Scan for the cell matching the given text and deliver its (X, Y) coordinate at center. 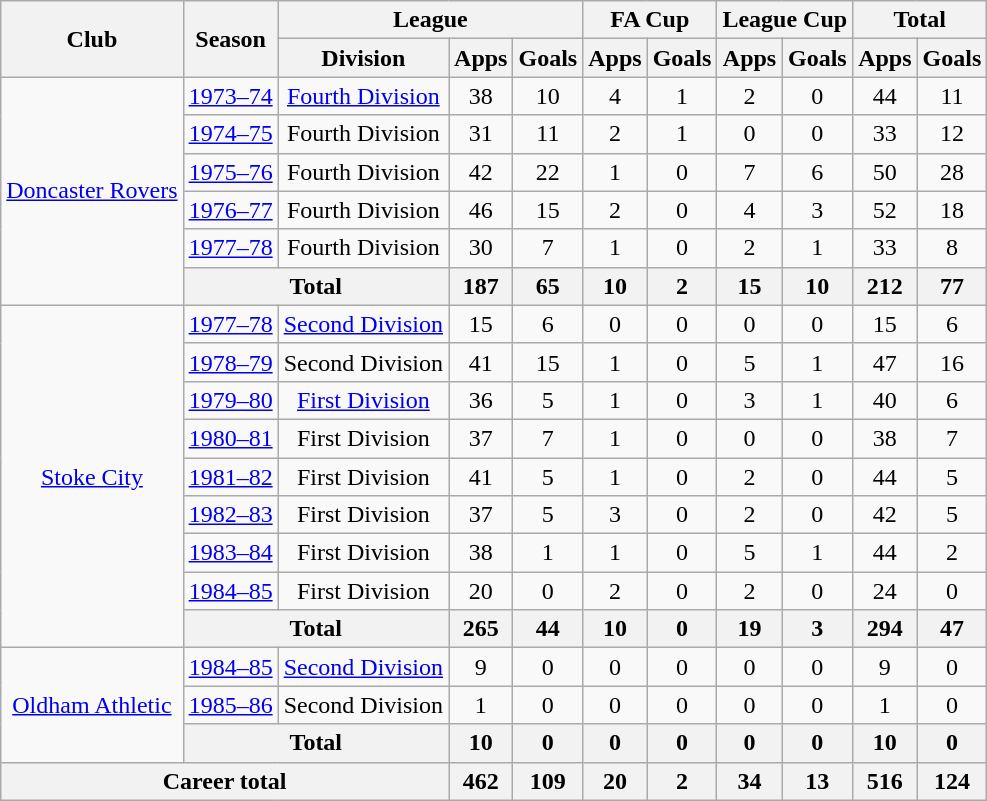
294 (885, 629)
19 (750, 629)
31 (481, 134)
109 (548, 781)
40 (885, 400)
Season (230, 39)
187 (481, 286)
22 (548, 172)
1982–83 (230, 515)
1978–79 (230, 362)
1974–75 (230, 134)
77 (952, 286)
League (430, 20)
1979–80 (230, 400)
League Cup (785, 20)
18 (952, 210)
1983–84 (230, 553)
28 (952, 172)
1981–82 (230, 477)
12 (952, 134)
46 (481, 210)
462 (481, 781)
8 (952, 248)
Club (92, 39)
1980–81 (230, 438)
13 (818, 781)
65 (548, 286)
1985–86 (230, 705)
50 (885, 172)
30 (481, 248)
1975–76 (230, 172)
1976–77 (230, 210)
265 (481, 629)
212 (885, 286)
Doncaster Rovers (92, 191)
124 (952, 781)
Division (363, 58)
516 (885, 781)
Stoke City (92, 476)
52 (885, 210)
16 (952, 362)
1973–74 (230, 96)
FA Cup (650, 20)
Career total (225, 781)
36 (481, 400)
24 (885, 591)
34 (750, 781)
Oldham Athletic (92, 705)
